Pinpoint the cell where the given text exists, returning its (X, Y) midpoint coordinate. 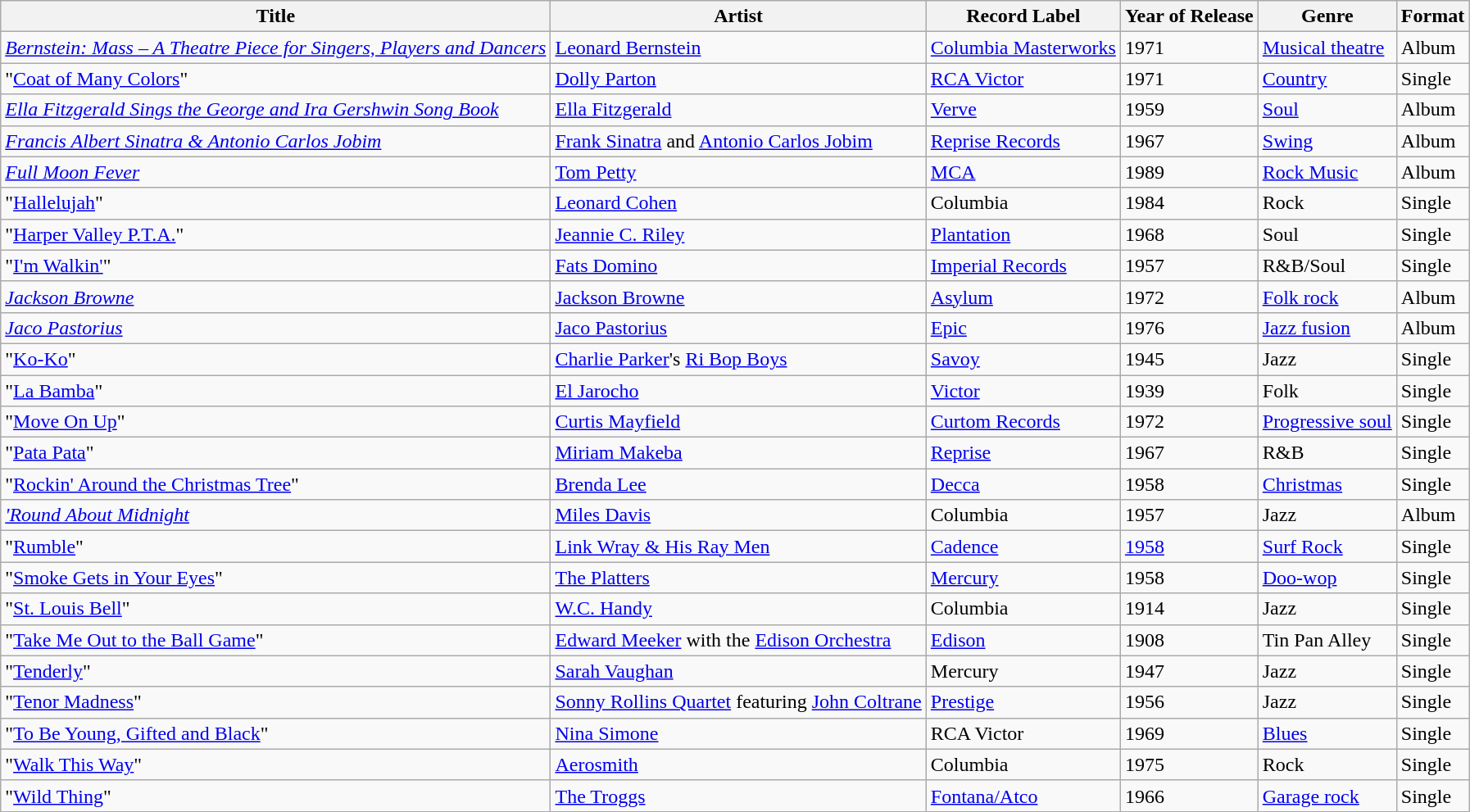
W.C. Handy (738, 609)
1914 (1189, 609)
Asylum (1023, 297)
Link Wray & His Ray Men (738, 547)
Plantation (1023, 234)
"Move On Up" (275, 422)
"Rockin' Around the Christmas Tree" (275, 484)
Edward Meeker with the Edison Orchestra (738, 640)
"Tenor Madness" (275, 702)
Reprise (1023, 453)
Format (1432, 16)
Musical theatre (1327, 48)
R&B (1327, 453)
Imperial Records (1023, 265)
1939 (1189, 391)
Progressive soul (1327, 422)
1969 (1189, 733)
R&B/Soul (1327, 265)
Leonard Bernstein (738, 48)
Genre (1327, 16)
1947 (1189, 671)
Title (275, 16)
Jazz fusion (1327, 328)
Full Moon Fever (275, 172)
Sonny Rollins Quartet featuring John Coltrane (738, 702)
Dolly Parton (738, 79)
Savoy (1023, 359)
Garage rock (1327, 796)
Doo-wop (1327, 578)
"To Be Young, Gifted and Black" (275, 733)
1945 (1189, 359)
"St. Louis Bell" (275, 609)
MCA (1023, 172)
Leonard Cohen (738, 203)
1908 (1189, 640)
Jeannie C. Riley (738, 234)
Tom Petty (738, 172)
Ella Fitzgerald (738, 110)
Fats Domino (738, 265)
Curtom Records (1023, 422)
"Coat of Many Colors" (275, 79)
1975 (1189, 764)
Artist (738, 16)
Rock Music (1327, 172)
'Round About Midnight (275, 515)
1956 (1189, 702)
Prestige (1023, 702)
Fontana/Atco (1023, 796)
Blues (1327, 733)
Francis Albert Sinatra & Antonio Carlos Jobim (275, 141)
1966 (1189, 796)
Verve (1023, 110)
Charlie Parker's Ri Bop Boys (738, 359)
"Harper Valley P.T.A." (275, 234)
Miles Davis (738, 515)
1968 (1189, 234)
"La Bamba" (275, 391)
Brenda Lee (738, 484)
Miriam Makeba (738, 453)
Aerosmith (738, 764)
Edison (1023, 640)
Surf Rock (1327, 547)
"Smoke Gets in Your Eyes" (275, 578)
Victor (1023, 391)
Bernstein: Mass – A Theatre Piece for Singers, Players and Dancers (275, 48)
"Wild Thing" (275, 796)
Decca (1023, 484)
Curtis Mayfield (738, 422)
1989 (1189, 172)
The Troggs (738, 796)
Reprise Records (1023, 141)
"I'm Walkin'" (275, 265)
Sarah Vaughan (738, 671)
Cadence (1023, 547)
El Jarocho (738, 391)
Columbia Masterworks (1023, 48)
Tin Pan Alley (1327, 640)
Christmas (1327, 484)
"Take Me Out to the Ball Game" (275, 640)
"Ko-Ko" (275, 359)
"Hallelujah" (275, 203)
"Tenderly" (275, 671)
1976 (1189, 328)
1959 (1189, 110)
Swing (1327, 141)
Ella Fitzgerald Sings the George and Ira Gershwin Song Book (275, 110)
Country (1327, 79)
Year of Release (1189, 16)
Folk (1327, 391)
"Walk This Way" (275, 764)
1984 (1189, 203)
Frank Sinatra and Antonio Carlos Jobim (738, 141)
The Platters (738, 578)
Record Label (1023, 16)
"Pata Pata" (275, 453)
Folk rock (1327, 297)
"Rumble" (275, 547)
Nina Simone (738, 733)
Epic (1023, 328)
